Identify which cell holds the provided text, then report its [X, Y] central coordinate. 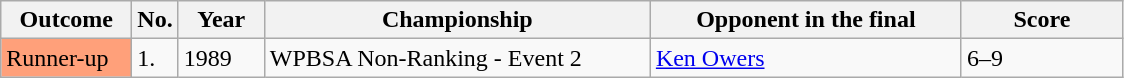
1. [155, 58]
No. [155, 20]
WPBSA Non-Ranking - Event 2 [457, 58]
6–9 [1042, 58]
Runner-up [66, 58]
1989 [221, 58]
Ken Owers [806, 58]
Outcome [66, 20]
Score [1042, 20]
Championship [457, 20]
Opponent in the final [806, 20]
Year [221, 20]
